Scan for the cell matching the given text and deliver its (X, Y) coordinate at center. 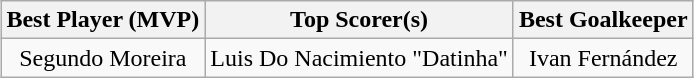
Top Scorer(s) (360, 20)
Best Player (MVP) (103, 20)
Best Goalkeeper (603, 20)
Luis Do Nacimiento "Datinha" (360, 58)
Ivan Fernández (603, 58)
Segundo Moreira (103, 58)
